Return [x, y] of the center of cell containing provided text 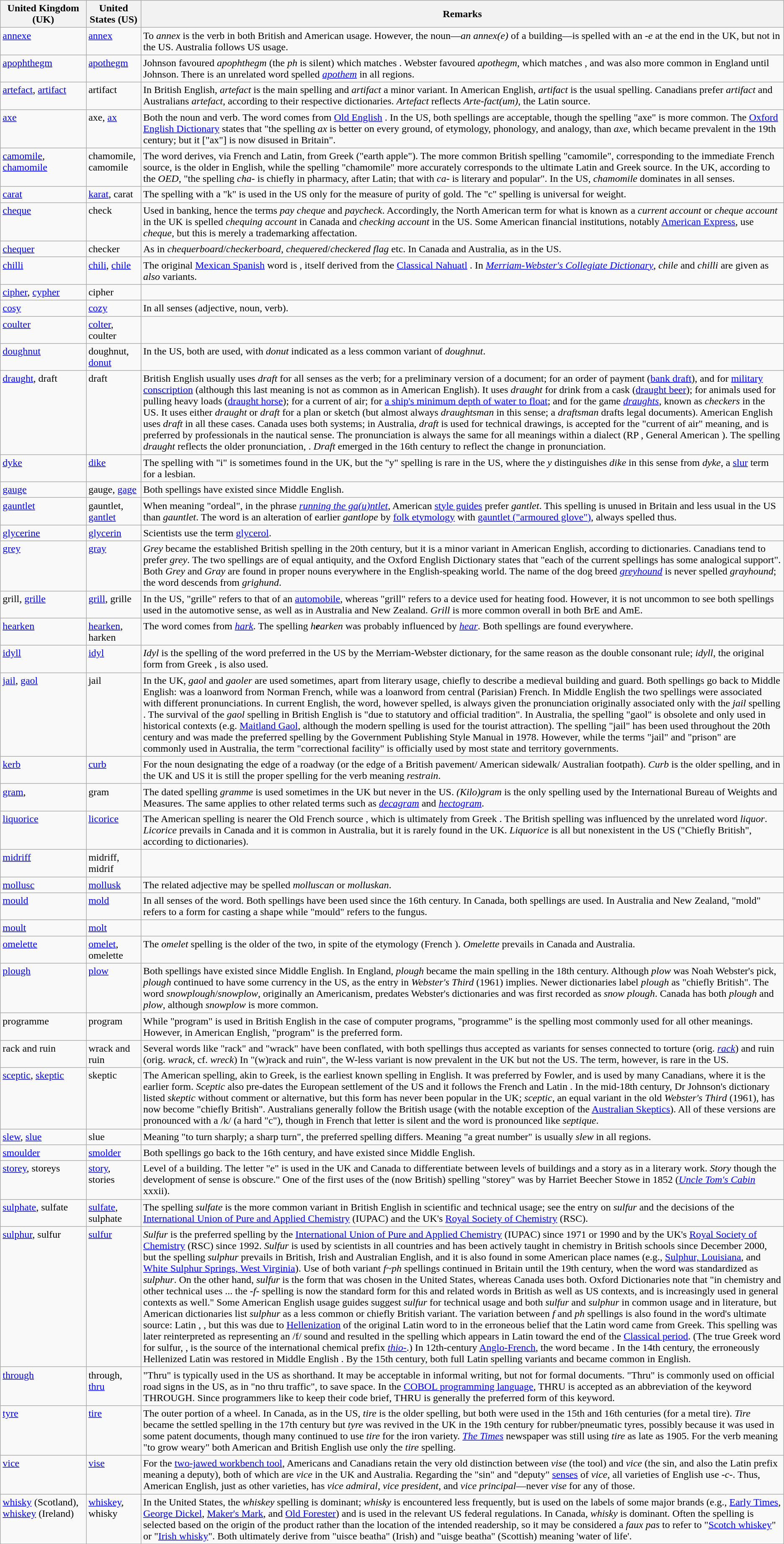
whisky (Scotland), whiskey (Ireland) [44, 1519]
doughnut [44, 357]
program [114, 1027]
omelette [44, 949]
jail [114, 714]
slew, slue [44, 1137]
storey, storeys [44, 1180]
doughnut, donut [114, 357]
curb [114, 770]
idyl [114, 659]
liquorice [44, 830]
smolder [114, 1153]
chilli [44, 271]
glycerin [114, 533]
axe, ax [114, 129]
The word comes from hark. The spelling hearken was probably influenced by hear. Both spellings are found everywhere. [462, 632]
cipher, cypher [44, 292]
grey [44, 566]
annex [114, 41]
carat [44, 194]
story, stories [114, 1180]
cheque [44, 222]
gauge, gage [114, 490]
draft [114, 413]
hearken, harken [114, 632]
draught, draft [44, 413]
dyke [44, 468]
cozy [114, 308]
apothegm [114, 69]
plow [114, 988]
chamomile, camomile [114, 167]
The omelet spelling is the older of the two, in spite of the etymology (French ). Omelette prevails in Canada and Australia. [462, 949]
sulfate, sulphate [114, 1213]
artefact, artifact [44, 96]
United Kingdom (UK) [44, 14]
midriff [44, 863]
gauge [44, 490]
idyll [44, 659]
coulter [44, 329]
midriff, midrif [114, 863]
checker [114, 249]
The related adjective may be spelled molluscan or molluskan. [462, 885]
tyre [44, 1430]
gram, [44, 797]
omelet, omelette [114, 949]
Both spellings go back to the 16th century, and have existed since Middle English. [462, 1153]
sulfur [114, 1296]
The spelling with a "k" is used in the US only for the measure of purity of gold. The "c" spelling is universal for weight. [462, 194]
mould [44, 907]
jail, gaol [44, 714]
through, thru [114, 1386]
chequer [44, 249]
molt [114, 928]
check [114, 222]
dike [114, 468]
licorice [114, 830]
colter, coulter [114, 329]
glycerine [44, 533]
sulphate, sulfate [44, 1213]
karat, carat [114, 194]
smoulder [44, 1153]
hearken [44, 632]
mollusk [114, 885]
sulphur, sulfur [44, 1296]
Scientists use the term glycerol. [462, 533]
whiskey, whisky [114, 1519]
gray [114, 566]
gauntlet [44, 511]
slue [114, 1137]
apophthegm [44, 69]
mold [114, 907]
sceptic, skeptic [44, 1098]
In the US, both are used, with donut indicated as a less common variant of doughnut. [462, 357]
camomile, chamomile [44, 167]
tire [114, 1430]
kerb [44, 770]
wrack and ruin [114, 1054]
rack and ruin [44, 1054]
artifact [114, 96]
In all senses (adjective, noun, verb). [462, 308]
annexe [44, 41]
United States (US) [114, 14]
gram [114, 797]
programme [44, 1027]
Remarks [462, 14]
moult [44, 928]
mollusc [44, 885]
Both spellings have existed since Middle English. [462, 490]
cosy [44, 308]
axe [44, 129]
cipher [114, 292]
As in chequerboard/checkerboard, chequered/checkered flag etc. In Canada and Australia, as in the US. [462, 249]
skeptic [114, 1098]
Meaning "to turn sharply; a sharp turn", the preferred spelling differs. Meaning "a great number" is usually slew in all regions. [462, 1137]
gauntlet, gantlet [114, 511]
plough [44, 988]
vise [114, 1474]
vice [44, 1474]
chili, chile [114, 271]
through [44, 1386]
